Return the (x, y) coordinate for the center point of the cell that contains the specified text.  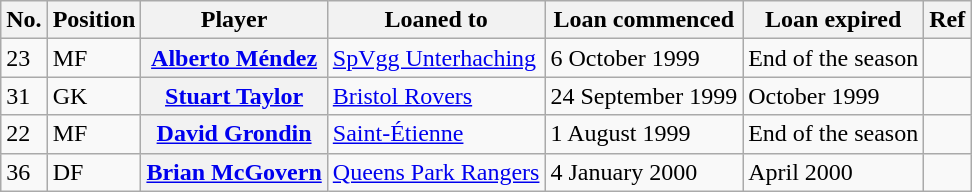
22 (24, 134)
36 (24, 172)
Loaned to (436, 20)
October 1999 (834, 96)
Bristol Rovers (436, 96)
No. (24, 20)
Queens Park Rangers (436, 172)
23 (24, 58)
31 (24, 96)
Loan commenced (644, 20)
Alberto Méndez (234, 58)
Loan expired (834, 20)
6 October 1999 (644, 58)
David Grondin (234, 134)
24 September 1999 (644, 96)
Stuart Taylor (234, 96)
Player (234, 20)
4 January 2000 (644, 172)
SpVgg Unterhaching (436, 58)
Brian McGovern (234, 172)
Saint-Étienne (436, 134)
1 August 1999 (644, 134)
DF (94, 172)
Ref (948, 20)
April 2000 (834, 172)
Position (94, 20)
GK (94, 96)
